Capture the cell that displays the provided text and extract its (X, Y) central coordinate. 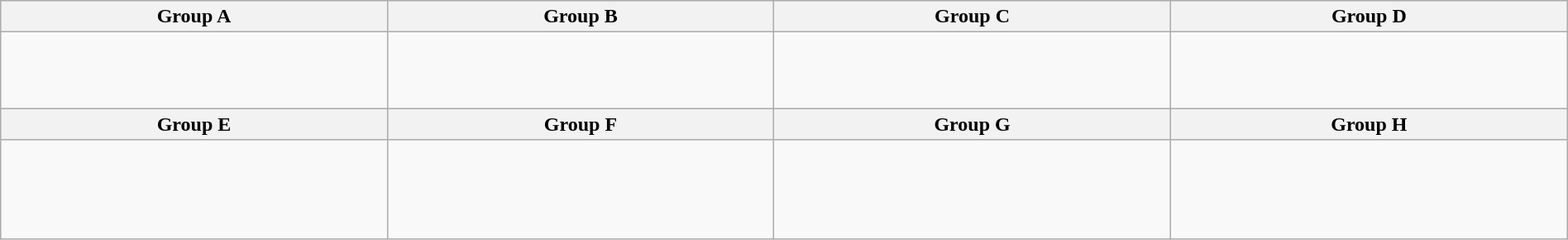
Group H (1369, 124)
Group B (581, 17)
Group D (1369, 17)
Group F (581, 124)
Group A (194, 17)
Group E (194, 124)
Group C (973, 17)
Group G (973, 124)
